Determine the [x, y] coordinate at the center of the cell enclosing the given text.  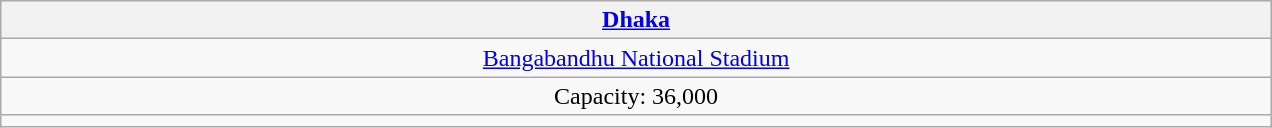
Capacity: 36,000 [636, 96]
Dhaka [636, 20]
Bangabandhu National Stadium [636, 58]
